From the cell containing the given text, extract its center point as (x, y) coordinate. 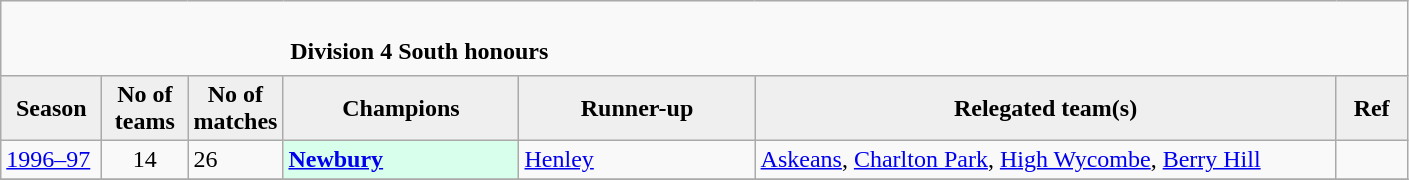
Relegated team(s) (1046, 108)
1996–97 (52, 159)
No of teams (145, 108)
Askeans, Charlton Park, High Wycombe, Berry Hill (1046, 159)
Ref (1372, 108)
Season (52, 108)
Champions (401, 108)
Newbury (401, 159)
14 (145, 159)
No of matches (236, 108)
Runner-up (637, 108)
Henley (637, 159)
26 (236, 159)
